Return (x, y) of the center of cell containing provided text 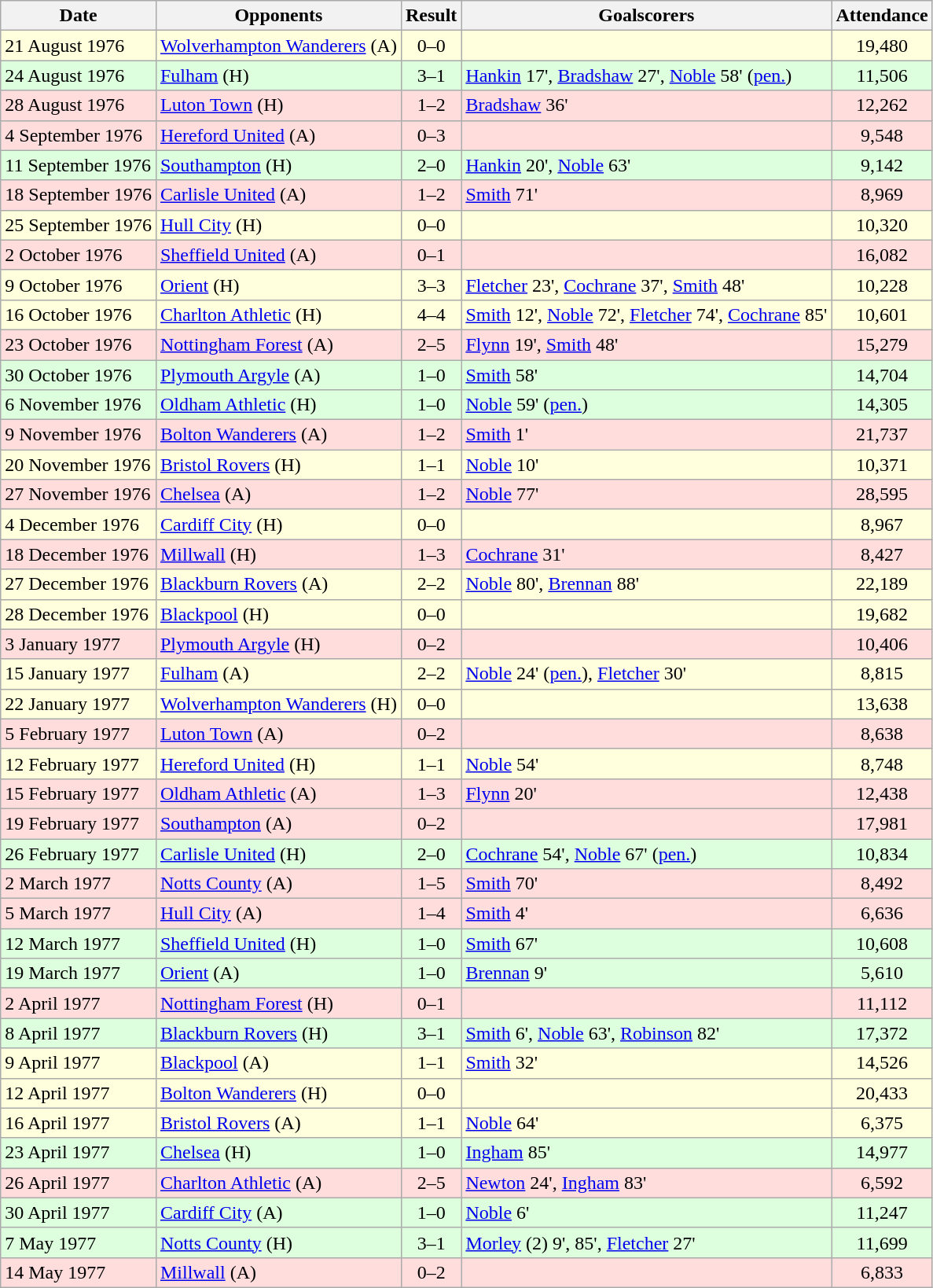
19,682 (882, 614)
2 April 1977 (79, 1003)
17,372 (882, 1033)
18 December 1976 (79, 554)
10,601 (882, 315)
Hankin 17', Bradshaw 27', Noble 58' (pen.) (646, 75)
Millwall (A) (278, 1272)
Opponents (278, 16)
Notts County (A) (278, 884)
Noble 80', Brennan 88' (646, 584)
Plymouth Argyle (H) (278, 644)
25 September 1976 (79, 225)
21,737 (882, 435)
27 November 1976 (79, 495)
4 December 1976 (79, 524)
8,492 (882, 884)
Blackpool (H) (278, 614)
Newton 24', Ingham 83' (646, 1183)
1–4 (431, 914)
Noble 54' (646, 764)
Brennan 9' (646, 973)
9 October 1976 (79, 285)
7 May 1977 (79, 1242)
Fletcher 23', Cochrane 37', Smith 48' (646, 285)
Smith 67' (646, 944)
Bradshaw 36' (646, 105)
Chelsea (A) (278, 495)
6,592 (882, 1183)
5,610 (882, 973)
Flynn 19', Smith 48' (646, 344)
6 November 1976 (79, 405)
26 April 1977 (79, 1183)
15,279 (882, 344)
2 October 1976 (79, 255)
12 April 1977 (79, 1093)
Cardiff City (A) (278, 1213)
Oldham Athletic (H) (278, 405)
21 August 1976 (79, 46)
Fulham (H) (278, 75)
9,548 (882, 135)
10,834 (882, 853)
Noble 10' (646, 465)
23 October 1976 (79, 344)
Blackpool (A) (278, 1063)
Bristol Rovers (H) (278, 465)
22,189 (882, 584)
10,228 (882, 285)
Orient (H) (278, 285)
4–4 (431, 315)
6,833 (882, 1272)
Noble 24' (pen.), Fletcher 30' (646, 674)
Bolton Wanderers (H) (278, 1093)
Charlton Athletic (A) (278, 1183)
11,112 (882, 1003)
11,699 (882, 1242)
4 September 1976 (79, 135)
Nottingham Forest (A) (278, 344)
10,371 (882, 465)
Goalscorers (646, 16)
Blackburn Rovers (H) (278, 1033)
24 August 1976 (79, 75)
Southampton (A) (278, 823)
28,595 (882, 495)
19 March 1977 (79, 973)
Smith 70' (646, 884)
8 April 1977 (79, 1033)
Charlton Athletic (H) (278, 315)
Ingham 85' (646, 1153)
12,262 (882, 105)
8,969 (882, 195)
Noble 64' (646, 1123)
13,638 (882, 704)
Nottingham Forest (H) (278, 1003)
Noble 6' (646, 1213)
Attendance (882, 16)
Hull City (H) (278, 225)
26 February 1977 (79, 853)
Cochrane 54', Noble 67' (pen.) (646, 853)
11,506 (882, 75)
14,977 (882, 1153)
Morley (2) 9', 85', Fletcher 27' (646, 1242)
11,247 (882, 1213)
18 September 1976 (79, 195)
10,320 (882, 225)
Smith 6', Noble 63', Robinson 82' (646, 1033)
23 April 1977 (79, 1153)
28 August 1976 (79, 105)
22 January 1977 (79, 704)
8,815 (882, 674)
Hankin 20', Noble 63' (646, 165)
8,427 (882, 554)
Smith 71' (646, 195)
Bolton Wanderers (A) (278, 435)
Noble 59' (pen.) (646, 405)
Carlisle United (H) (278, 853)
2 March 1977 (79, 884)
9,142 (882, 165)
Oldham Athletic (A) (278, 793)
Southampton (H) (278, 165)
9 April 1977 (79, 1063)
Luton Town (A) (278, 734)
19,480 (882, 46)
Smith 32' (646, 1063)
3–3 (431, 285)
Wolverhampton Wanderers (H) (278, 704)
Smith 12', Noble 72', Fletcher 74', Cochrane 85' (646, 315)
3 January 1977 (79, 644)
Millwall (H) (278, 554)
14 May 1977 (79, 1272)
16 April 1977 (79, 1123)
Notts County (H) (278, 1242)
0–3 (431, 135)
12 March 1977 (79, 944)
12,438 (882, 793)
6,375 (882, 1123)
8,967 (882, 524)
Carlisle United (A) (278, 195)
16 October 1976 (79, 315)
11 September 1976 (79, 165)
Noble 77' (646, 495)
Bristol Rovers (A) (278, 1123)
14,305 (882, 405)
Chelsea (H) (278, 1153)
30 April 1977 (79, 1213)
20,433 (882, 1093)
Plymouth Argyle (A) (278, 375)
8,748 (882, 764)
14,526 (882, 1063)
28 December 1976 (79, 614)
27 December 1976 (79, 584)
Blackburn Rovers (A) (278, 584)
Hereford United (A) (278, 135)
Orient (A) (278, 973)
Cardiff City (H) (278, 524)
Smith 4' (646, 914)
15 February 1977 (79, 793)
Sheffield United (H) (278, 944)
5 February 1977 (79, 734)
Luton Town (H) (278, 105)
20 November 1976 (79, 465)
8,638 (882, 734)
12 February 1977 (79, 764)
1–5 (431, 884)
Hull City (A) (278, 914)
19 February 1977 (79, 823)
5 March 1977 (79, 914)
15 January 1977 (79, 674)
Smith 58' (646, 375)
Result (431, 16)
17,981 (882, 823)
10,608 (882, 944)
10,406 (882, 644)
Smith 1' (646, 435)
Date (79, 16)
30 October 1976 (79, 375)
9 November 1976 (79, 435)
Wolverhampton Wanderers (A) (278, 46)
14,704 (882, 375)
16,082 (882, 255)
Fulham (A) (278, 674)
6,636 (882, 914)
Hereford United (H) (278, 764)
Sheffield United (A) (278, 255)
Flynn 20' (646, 793)
Cochrane 31' (646, 554)
